Capture the cell that displays the provided text and extract its [X, Y] central coordinate. 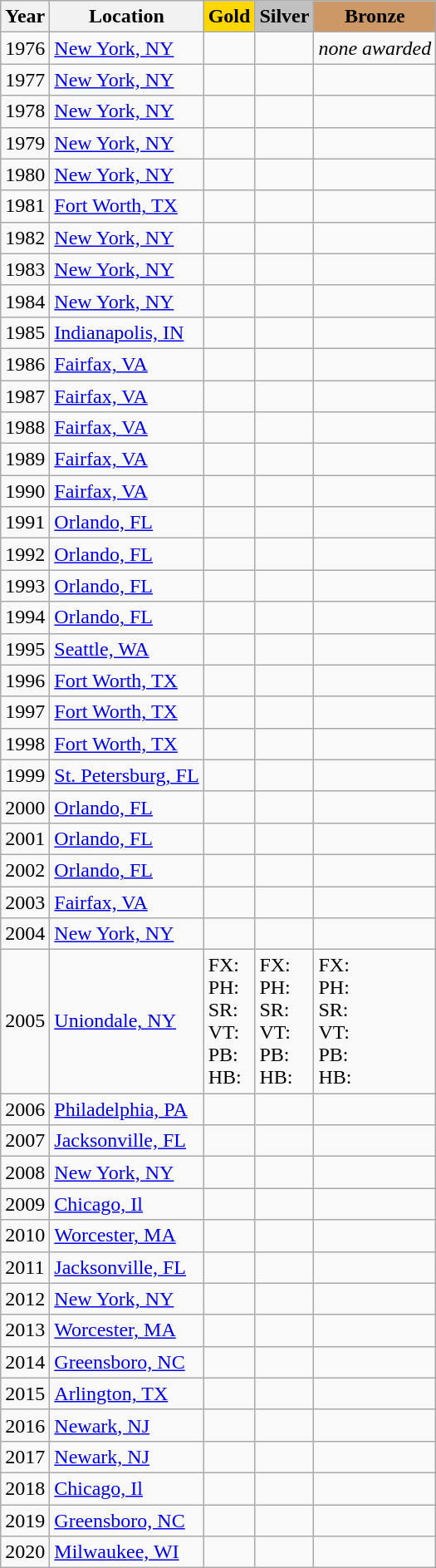
2012 [25, 1299]
1980 [25, 174]
2005 [25, 1022]
1985 [25, 332]
2009 [25, 1204]
Philadelphia, PA [126, 1109]
1996 [25, 681]
Arlington, TX [126, 1394]
2007 [25, 1141]
2015 [25, 1394]
1976 [25, 48]
2020 [25, 1552]
1981 [25, 206]
1988 [25, 428]
none awarded [375, 48]
2013 [25, 1330]
1979 [25, 143]
Location [126, 17]
1993 [25, 586]
FX: PH:SR:VT:PB:HB: [375, 1022]
1978 [25, 111]
2018 [25, 1488]
2010 [25, 1236]
2016 [25, 1425]
2004 [25, 934]
1989 [25, 460]
1998 [25, 744]
Milwaukee, WI [126, 1552]
2003 [25, 902]
1984 [25, 301]
1990 [25, 491]
1986 [25, 364]
1995 [25, 649]
Bronze [375, 17]
2002 [25, 870]
2001 [25, 838]
St. Petersburg, FL [126, 775]
1991 [25, 523]
2008 [25, 1172]
1987 [25, 396]
Gold [229, 17]
1983 [25, 269]
2006 [25, 1109]
1982 [25, 238]
Seattle, WA [126, 649]
1999 [25, 775]
1992 [25, 554]
1997 [25, 712]
1994 [25, 617]
Uniondale, NY [126, 1022]
Silver [284, 17]
Year [25, 17]
2000 [25, 807]
Indianapolis, IN [126, 332]
1977 [25, 80]
2019 [25, 1520]
2011 [25, 1267]
2014 [25, 1362]
2017 [25, 1457]
